Return [x, y] of the center of cell containing provided text 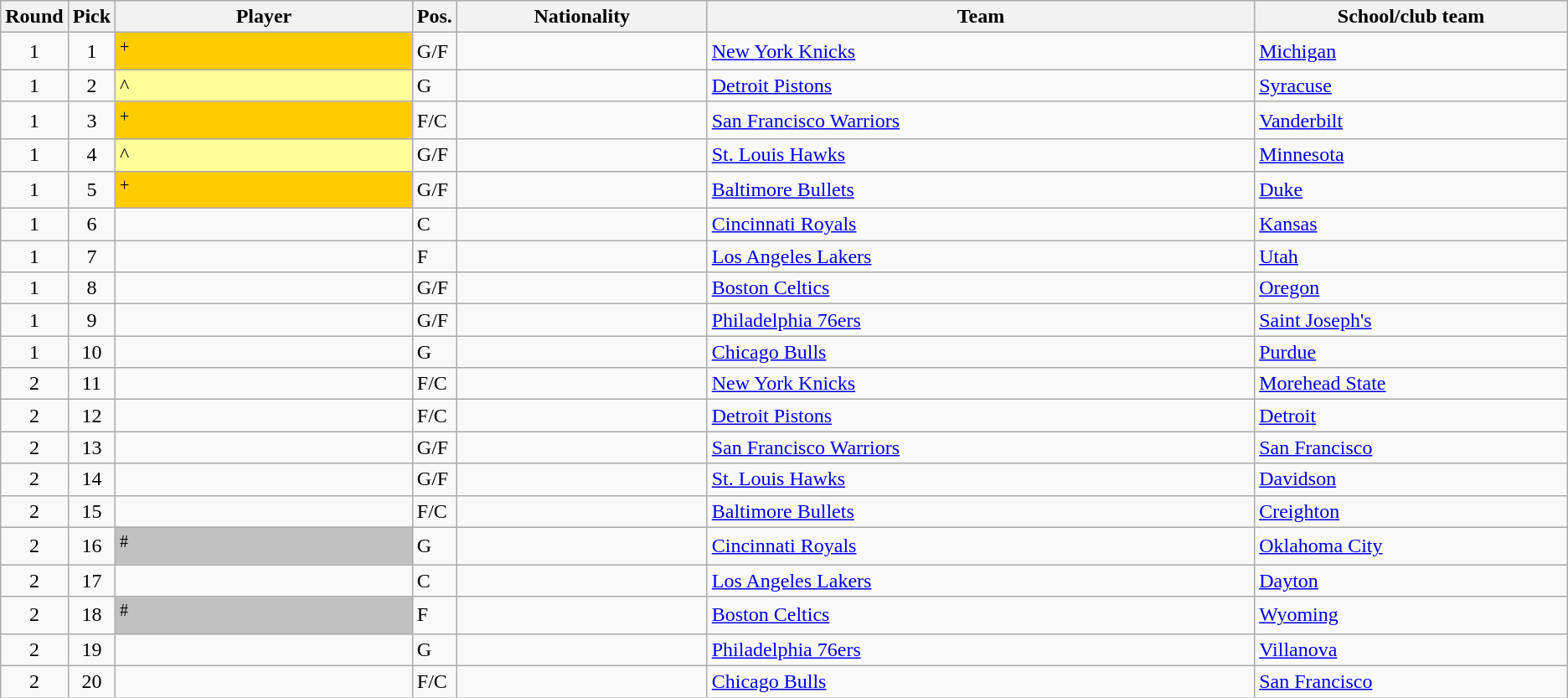
Nationality [581, 17]
Syracuse [1411, 85]
11 [91, 384]
7 [91, 256]
19 [91, 649]
Dayton [1411, 581]
Player [265, 17]
10 [91, 352]
Morehead State [1411, 384]
9 [91, 320]
Utah [1411, 256]
Team [980, 17]
Davidson [1411, 479]
Creighton [1411, 511]
Purdue [1411, 352]
Michigan [1411, 52]
4 [91, 155]
Round [34, 17]
Minnesota [1411, 155]
Saint Joseph's [1411, 320]
15 [91, 511]
8 [91, 288]
Oklahoma City [1411, 546]
18 [91, 615]
3 [91, 121]
Kansas [1411, 225]
13 [91, 447]
14 [91, 479]
12 [91, 416]
Detroit [1411, 416]
Duke [1411, 189]
6 [91, 225]
20 [91, 681]
Pick [91, 17]
Villanova [1411, 649]
5 [91, 189]
Wyoming [1411, 615]
School/club team [1411, 17]
17 [91, 581]
Pos. [434, 17]
Oregon [1411, 288]
16 [91, 546]
Vanderbilt [1411, 121]
